Identify which cell holds the provided text, then report its [X, Y] central coordinate. 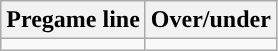
Over/under [210, 20]
Pregame line [74, 20]
